From the cell containing the given text, extract its center point as [X, Y] coordinate. 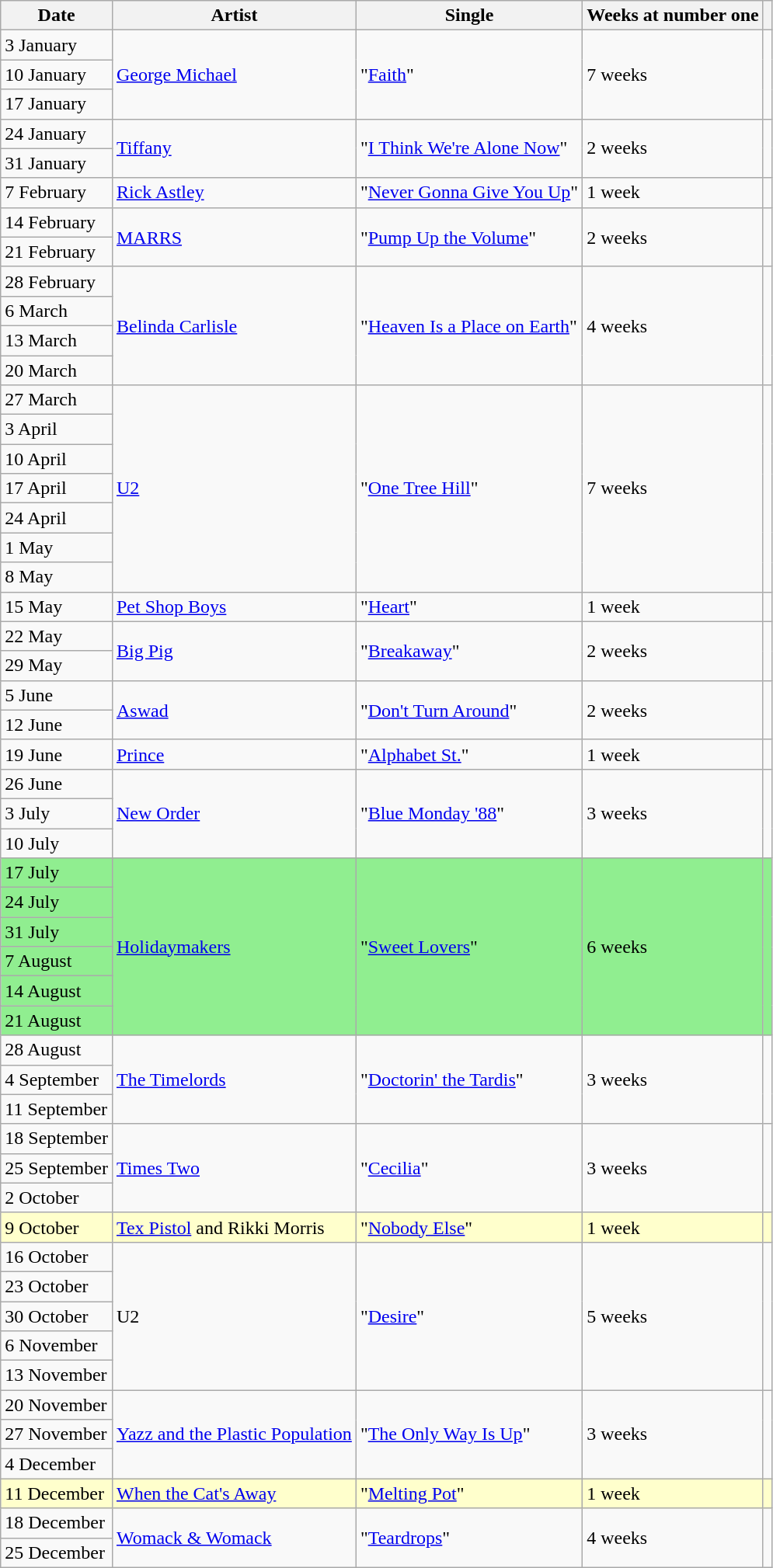
13 March [57, 340]
10 April [57, 459]
"Nobody Else" [469, 1227]
Tiffany [234, 148]
17 July [57, 873]
18 December [57, 1523]
1 May [57, 548]
28 August [57, 1050]
George Michael [234, 75]
30 October [57, 1316]
Rick Astley [234, 193]
16 October [57, 1257]
"Alphabet St." [469, 754]
24 July [57, 902]
27 November [57, 1434]
6 weeks [673, 947]
7 August [57, 961]
5 weeks [673, 1316]
25 December [57, 1552]
6 November [57, 1346]
Belinda Carlisle [234, 325]
17 January [57, 104]
"Heart" [469, 607]
"Pump Up the Volume" [469, 237]
18 September [57, 1139]
21 February [57, 252]
24 April [57, 518]
"Melting Pot" [469, 1493]
27 March [57, 400]
31 July [57, 932]
10 July [57, 843]
Holidaymakers [234, 947]
MARRS [234, 237]
Tex Pistol and Rikki Morris [234, 1227]
Date [57, 16]
"One Tree Hill" [469, 488]
3 April [57, 429]
When the Cat's Away [234, 1493]
"Never Gonna Give You Up" [469, 193]
29 May [57, 666]
Single [469, 16]
24 January [57, 134]
12 June [57, 725]
Prince [234, 754]
"Teardrops" [469, 1538]
5 June [57, 695]
Big Pig [234, 651]
4 September [57, 1080]
The Timelords [234, 1080]
Yazz and the Plastic Population [234, 1434]
8 May [57, 577]
10 January [57, 75]
"Heaven Is a Place on Earth" [469, 325]
"I Think We're Alone Now" [469, 148]
3 July [57, 813]
"Blue Monday '88" [469, 813]
New Order [234, 813]
22 May [57, 636]
"Sweet Lovers" [469, 947]
20 November [57, 1405]
23 October [57, 1286]
"Desire" [469, 1316]
"Cecilia" [469, 1168]
3 January [57, 45]
Pet Shop Boys [234, 607]
Aswad [234, 710]
7 February [57, 193]
"Faith" [469, 75]
Times Two [234, 1168]
25 September [57, 1168]
21 August [57, 1020]
15 May [57, 607]
19 June [57, 754]
13 November [57, 1375]
31 January [57, 163]
"Breakaway" [469, 651]
4 December [57, 1464]
11 December [57, 1493]
11 September [57, 1109]
"The Only Way Is Up" [469, 1434]
28 February [57, 281]
Womack & Womack [234, 1538]
20 March [57, 370]
26 June [57, 784]
Artist [234, 16]
Weeks at number one [673, 16]
"Don't Turn Around" [469, 710]
"Doctorin' the Tardis" [469, 1080]
6 March [57, 311]
14 February [57, 222]
9 October [57, 1227]
14 August [57, 991]
2 October [57, 1198]
17 April [57, 488]
